Return the (X, Y) coordinate for the center point of the cell that contains the specified text.  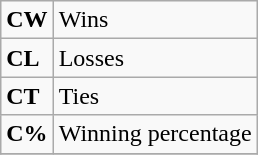
CT (27, 96)
Wins (155, 20)
CL (27, 58)
Ties (155, 96)
Losses (155, 58)
Winning percentage (155, 134)
C% (27, 134)
CW (27, 20)
